Scan for the cell matching the given text and deliver its (x, y) coordinate at center. 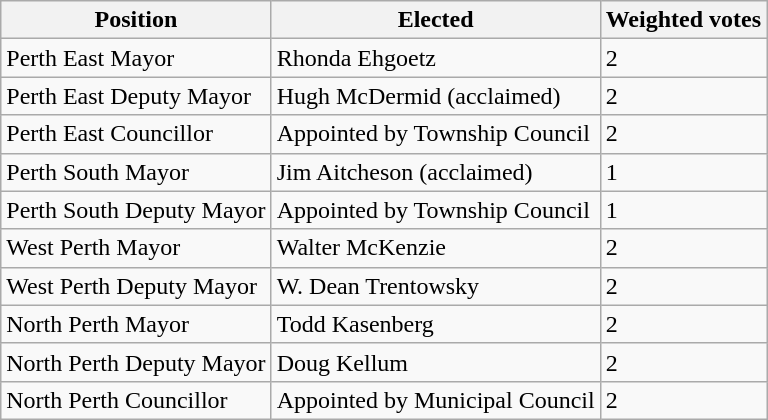
Todd Kasenberg (436, 324)
Jim Aitcheson (acclaimed) (436, 172)
Hugh McDermid (acclaimed) (436, 96)
North Perth Deputy Mayor (136, 362)
North Perth Mayor (136, 324)
Perth East Deputy Mayor (136, 96)
Doug Kellum (436, 362)
Elected (436, 20)
Rhonda Ehgoetz (436, 58)
Perth East Councillor (136, 134)
West Perth Deputy Mayor (136, 286)
Weighted votes (683, 20)
North Perth Councillor (136, 400)
Walter McKenzie (436, 248)
Perth South Deputy Mayor (136, 210)
West Perth Mayor (136, 248)
Position (136, 20)
Appointed by Municipal Council (436, 400)
W. Dean Trentowsky (436, 286)
Perth East Mayor (136, 58)
Perth South Mayor (136, 172)
